Output the (x, y) coordinate of the center of the cell containing the given text.  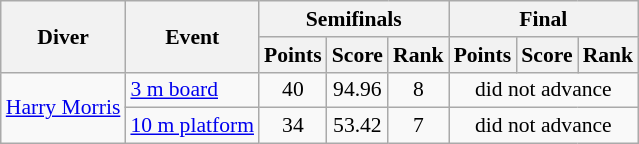
40 (293, 90)
7 (418, 126)
3 m board (192, 90)
34 (293, 126)
8 (418, 90)
Event (192, 36)
Semifinals (354, 19)
10 m platform (192, 126)
53.42 (358, 126)
94.96 (358, 90)
Harry Morris (64, 108)
Final (544, 19)
Diver (64, 36)
